Capture the cell that displays the provided text and extract its (x, y) central coordinate. 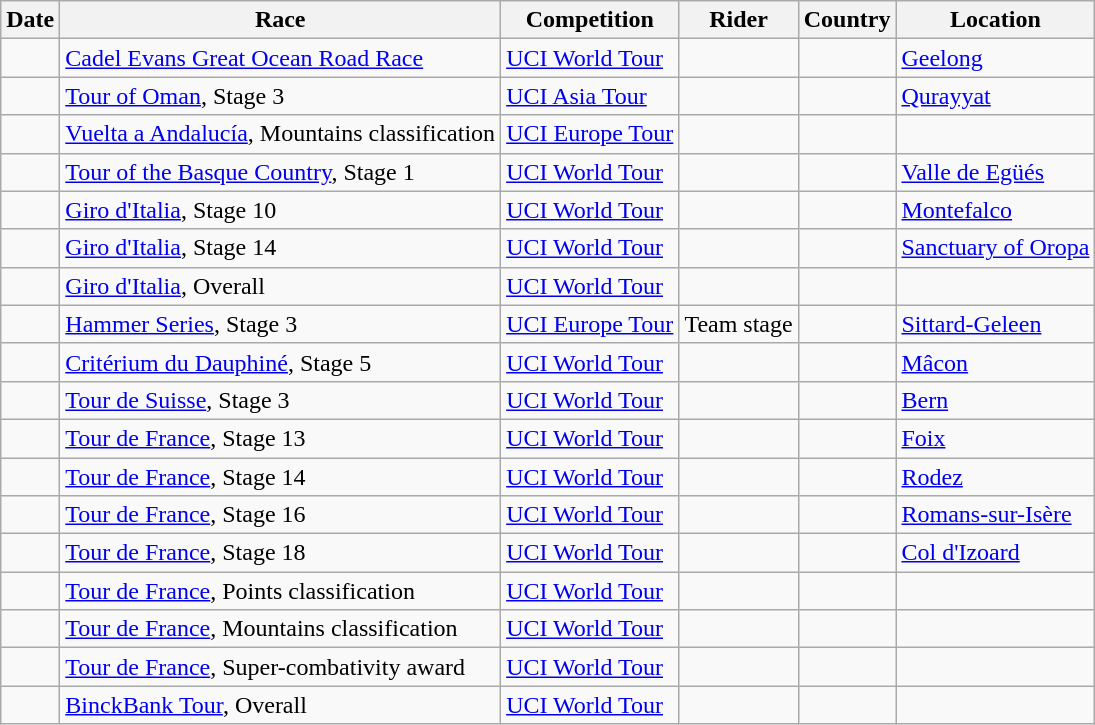
Rider (738, 20)
Qurayyat (996, 96)
Sanctuary of Oropa (996, 248)
Location (996, 20)
Sittard-Geleen (996, 324)
Date (30, 20)
UCI Asia Tour (590, 96)
Tour de France, Stage 13 (280, 438)
Romans-sur-Isère (996, 515)
Tour de Suisse, Stage 3 (280, 400)
Bern (996, 400)
Hammer Series, Stage 3 (280, 324)
Race (280, 20)
Tour of the Basque Country, Stage 1 (280, 172)
Montefalco (996, 210)
Rodez (996, 477)
Giro d'Italia, Overall (280, 286)
Tour de France, Stage 18 (280, 553)
Competition (590, 20)
Geelong (996, 58)
Tour of Oman, Stage 3 (280, 96)
Valle de Egüés (996, 172)
Col d'Izoard (996, 553)
BinckBank Tour, Overall (280, 705)
Mâcon (996, 362)
Tour de France, Stage 14 (280, 477)
Tour de France, Stage 16 (280, 515)
Tour de France, Mountains classification (280, 629)
Critérium du Dauphiné, Stage 5 (280, 362)
Cadel Evans Great Ocean Road Race (280, 58)
Giro d'Italia, Stage 14 (280, 248)
Vuelta a Andalucía, Mountains classification (280, 134)
Giro d'Italia, Stage 10 (280, 210)
Tour de France, Super-combativity award (280, 667)
Foix (996, 438)
Tour de France, Points classification (280, 591)
Team stage (738, 324)
Country (847, 20)
